Return the [X, Y] coordinate for the center point of the cell that contains the specified text.  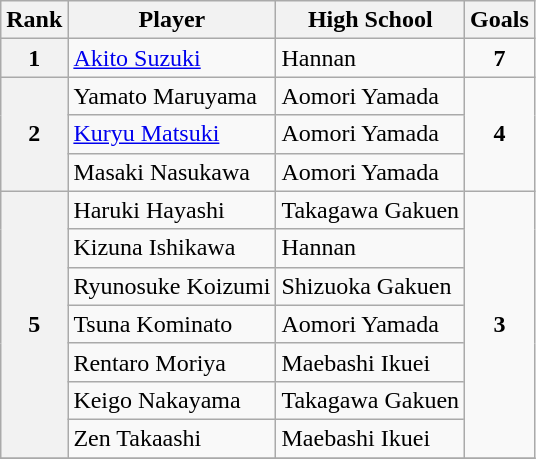
5 [34, 324]
Keigo Nakayama [172, 400]
Goals [500, 20]
Rank [34, 20]
1 [34, 58]
2 [34, 134]
Haruki Hayashi [172, 210]
Kuryu Matsuki [172, 134]
Kizuna Ishikawa [172, 248]
Ryunosuke Koizumi [172, 286]
7 [500, 58]
High School [370, 20]
Akito Suzuki [172, 58]
Masaki Nasukawa [172, 172]
Tsuna Kominato [172, 324]
Player [172, 20]
3 [500, 324]
Yamato Maruyama [172, 96]
Shizuoka Gakuen [370, 286]
4 [500, 134]
Rentaro Moriya [172, 362]
Zen Takaashi [172, 438]
